Extract the [X, Y] coordinate from the center of the cell holding the provided text.  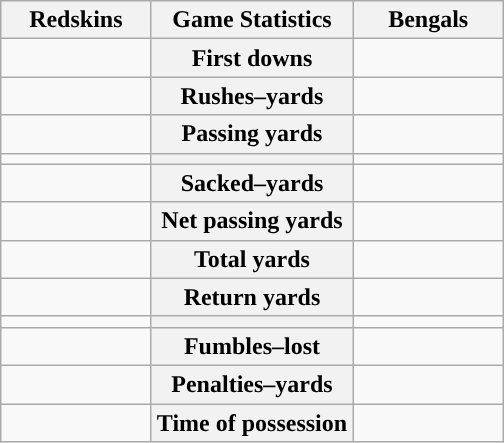
Game Statistics [252, 20]
Time of possession [252, 423]
Passing yards [252, 134]
Rushes–yards [252, 96]
Redskins [76, 20]
Penalties–yards [252, 384]
Return yards [252, 297]
Total yards [252, 259]
Fumbles–lost [252, 346]
Net passing yards [252, 221]
Sacked–yards [252, 183]
First downs [252, 58]
Bengals [428, 20]
